Search for the cell housing the specified text and yield its [x, y] center coordinate. 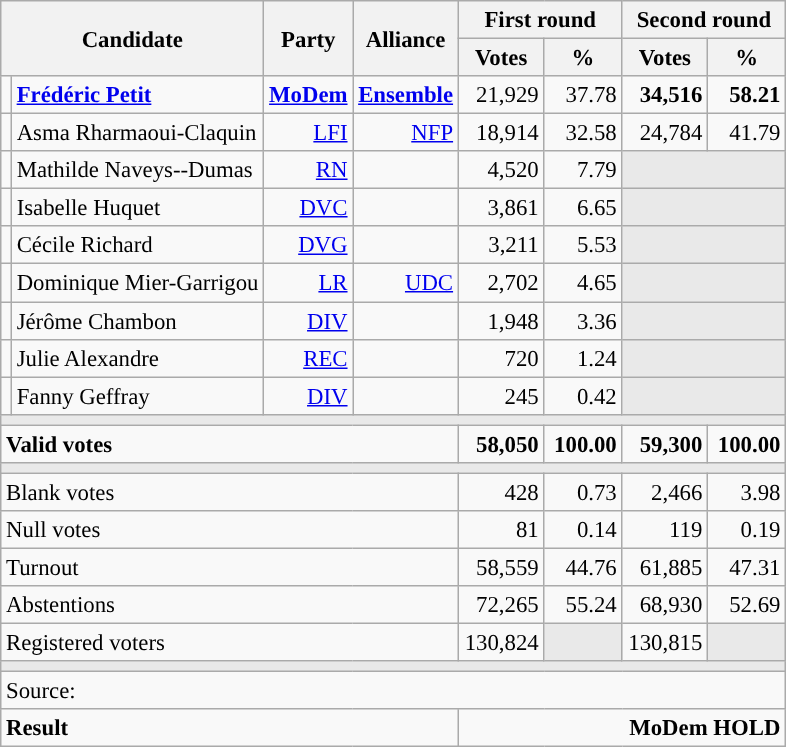
DVG [308, 245]
LFI [308, 133]
52.69 [747, 605]
0.42 [583, 396]
2,702 [501, 283]
Abstentions [230, 605]
Isabelle Huquet [137, 208]
72,265 [501, 605]
Julie Alexandre [137, 358]
4.65 [583, 283]
61,885 [665, 567]
58.21 [747, 95]
18,914 [501, 133]
3.36 [583, 321]
Asma Rharmaoui-Claquin [137, 133]
41.79 [747, 133]
6.65 [583, 208]
Frédéric Petit [137, 95]
MoDem HOLD [622, 728]
5.53 [583, 245]
1,948 [501, 321]
REC [308, 358]
37.78 [583, 95]
LR [308, 283]
1.24 [583, 358]
7.79 [583, 170]
Mathilde Naveys--Dumas [137, 170]
130,815 [665, 643]
Ensemble [406, 95]
0.14 [583, 530]
0.73 [583, 492]
DVC [308, 208]
3.98 [747, 492]
Valid votes [230, 444]
21,929 [501, 95]
MoDem [308, 95]
RN [308, 170]
720 [501, 358]
428 [501, 492]
Cécile Richard [137, 245]
Null votes [230, 530]
44.76 [583, 567]
Dominique Mier-Garrigou [137, 283]
2,466 [665, 492]
68,930 [665, 605]
81 [501, 530]
4,520 [501, 170]
Turnout [230, 567]
Jérôme Chambon [137, 321]
119 [665, 530]
UDC [406, 283]
Alliance [406, 38]
34,516 [665, 95]
3,861 [501, 208]
58,050 [501, 444]
Fanny Geffray [137, 396]
3,211 [501, 245]
47.31 [747, 567]
Result [230, 728]
Party [308, 38]
130,824 [501, 643]
59,300 [665, 444]
24,784 [665, 133]
Candidate [132, 38]
Blank votes [230, 492]
58,559 [501, 567]
Registered voters [230, 643]
245 [501, 396]
55.24 [583, 605]
First round [540, 20]
32.58 [583, 133]
Second round [704, 20]
Source: [394, 691]
NFP [406, 133]
0.19 [747, 530]
